Output the (x, y) coordinate of the center of the cell containing the given text.  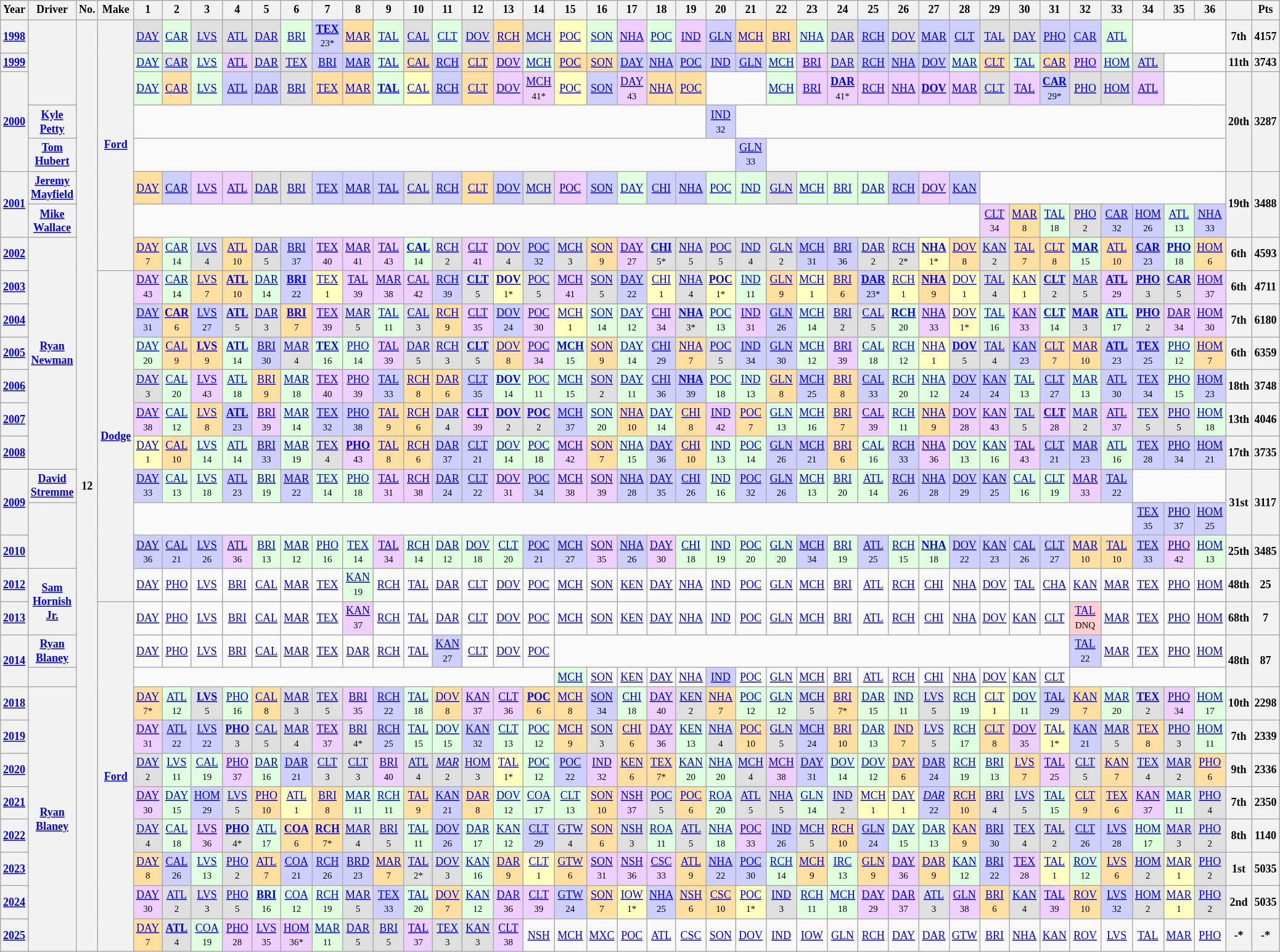
CSC10 (721, 902)
SON34 (602, 704)
LVS14 (207, 453)
Year (15, 10)
TEX37 (327, 737)
DAY6 (904, 769)
2019 (15, 737)
2024 (15, 902)
TEX23* (327, 36)
CAL20 (177, 387)
CAL14 (418, 254)
TEX2 (1148, 704)
BRI4* (358, 737)
DAR36 (508, 902)
HOM29 (207, 803)
MCH25 (812, 387)
DOV28 (964, 419)
30 (1025, 10)
RCH2 (448, 254)
15 (571, 10)
ATL29 (1117, 287)
IND42 (721, 419)
KEN6 (632, 769)
2298 (1265, 704)
PHO12 (1179, 353)
KAN25 (995, 486)
IND7 (904, 737)
LVS6 (1117, 869)
CHI6 (632, 737)
Driver (52, 10)
MAR7 (388, 869)
CAL9 (177, 353)
David Stremme (52, 486)
ATL12 (177, 704)
GLN13 (781, 419)
COA19 (207, 935)
MAR38 (388, 287)
GTW6 (571, 869)
PHO28 (237, 935)
SON6 (602, 836)
CAL3 (418, 320)
2018 (15, 704)
RCH25 (388, 737)
PHO39 (358, 387)
CHI1 (662, 287)
6359 (1265, 353)
TAL37 (418, 935)
DAR8 (477, 803)
CAR5 (1179, 287)
TEX3 (448, 935)
MAR23 (1085, 453)
CHI26 (691, 486)
2 (177, 10)
COA12 (296, 902)
KAN9 (964, 836)
RCH22 (388, 704)
23 (812, 10)
MCH13 (812, 486)
MCH42 (571, 453)
ROA11 (662, 836)
SON31 (602, 869)
RCH15 (904, 552)
GLN24 (873, 836)
CAL21 (177, 552)
DAY38 (148, 419)
DOV18 (477, 552)
8th (1239, 836)
RCH3 (448, 353)
3 (207, 10)
CAL13 (177, 486)
DAR21 (296, 769)
Jeremy Mayfield (52, 188)
CLT38 (508, 935)
POC2 (539, 419)
DAY3 (148, 387)
MCH18 (843, 902)
DAY4 (148, 836)
LVS22 (207, 737)
GLN8 (781, 387)
DAY7* (148, 704)
ATL22 (177, 737)
TAL16 (995, 320)
DOV31 (508, 486)
NHA15 (632, 453)
25th (1239, 552)
CHI8 (691, 419)
2002 (15, 254)
PHO4 (1210, 803)
35 (1179, 10)
GLN12 (781, 704)
CAR6 (177, 320)
DOV3 (448, 869)
LVS27 (207, 320)
NSH36 (632, 869)
2339 (1265, 737)
DAR34 (1179, 320)
BRI7* (843, 704)
POC11 (539, 387)
DAR23* (873, 287)
2004 (15, 320)
2007 (15, 419)
BRI40 (388, 769)
29 (995, 10)
NHA3* (691, 320)
CSC (691, 935)
SON39 (602, 486)
GTW24 (571, 902)
6 (296, 10)
PHO43 (358, 453)
MCH12 (812, 353)
CLT14 (1054, 320)
LVS13 (207, 869)
CLT22 (477, 486)
DAR14 (266, 287)
PHO14 (358, 353)
ROV (1085, 935)
NHA10 (632, 419)
19 (691, 10)
34 (1148, 10)
3117 (1265, 502)
CAR32 (1117, 221)
2350 (1265, 803)
DAY11 (632, 387)
IND16 (721, 486)
SON10 (602, 803)
PHO15 (1179, 387)
MCH34 (812, 552)
NSH3 (632, 836)
TAL25 (1054, 769)
RCH17 (964, 737)
IOW (812, 935)
BRI10 (843, 737)
GLN20 (781, 552)
DOV29 (964, 486)
DAR3 (266, 320)
DAY35 (662, 486)
HOM30 (1210, 320)
LVS28 (1117, 836)
ROA20 (721, 803)
TEX1 (327, 287)
BRI37 (296, 254)
MAR13 (1085, 387)
POC13 (721, 320)
RCH1 (904, 287)
2000 (15, 122)
SON14 (602, 320)
DAR2 (873, 254)
20th (1239, 122)
BRI20 (843, 486)
HOM21 (1210, 453)
DOV22 (964, 552)
DOV15 (448, 737)
MXC (602, 935)
68th (1239, 618)
MCH3 (571, 254)
HOM18 (1210, 419)
Make (116, 10)
Sam Hornish Jr. (52, 602)
DAY22 (632, 287)
KAN33 (1025, 320)
TEX39 (327, 320)
TEX35 (1148, 519)
11 (448, 10)
20 (721, 10)
IRC13 (843, 869)
2006 (15, 387)
CLT19 (1054, 486)
TAL1 (1054, 869)
10th (1239, 704)
LVS36 (207, 836)
TEX8 (1148, 737)
DAR41* (843, 89)
MCH16 (812, 419)
MCH37 (571, 419)
NHA36 (934, 453)
2001 (15, 205)
SON3 (602, 737)
BRI36 (843, 254)
ATL13 (1179, 221)
18th (1239, 387)
MCH31 (812, 254)
GLN5 (781, 737)
CAL33 (873, 387)
LVS43 (207, 387)
24 (843, 10)
TAL2 (1054, 836)
CAL8 (266, 704)
LVS35 (266, 935)
CLT36 (508, 704)
ATL1 (296, 803)
LVS9 (207, 353)
4 (237, 10)
2003 (15, 287)
MAR33 (1085, 486)
4711 (1265, 287)
2022 (15, 836)
MCH41* (539, 89)
ATL18 (237, 387)
SON20 (602, 419)
Kyle Petty (52, 121)
No. (88, 10)
Tom Hubert (52, 155)
POC33 (751, 836)
ATL37 (1117, 419)
NHA25 (662, 902)
HOM13 (1210, 552)
ATL16 (1117, 453)
DAR12 (448, 552)
DAR16 (266, 769)
11th (1239, 63)
GTW4 (571, 836)
HOM37 (1210, 287)
MAR15 (1085, 254)
8 (358, 10)
LVS11 (177, 769)
DAY27 (632, 254)
CLT2 (1054, 287)
NSH6 (691, 902)
13 (508, 10)
COA21 (296, 869)
9 (388, 10)
IND2 (843, 803)
3287 (1265, 122)
4157 (1265, 36)
BRD23 (358, 869)
TEX16 (327, 353)
POC22 (571, 769)
BRI2 (843, 320)
KAN43 (995, 419)
1 (148, 10)
KEN2 (691, 704)
33 (1117, 10)
DOV7 (448, 902)
GLN33 (751, 155)
KAN24 (995, 387)
CHI29 (662, 353)
CLT9 (1085, 803)
2025 (15, 935)
CAR23 (1148, 254)
3743 (1265, 63)
KAN27 (448, 651)
ATL36 (237, 552)
RCH7* (327, 836)
HOM6 (1210, 254)
CHI36 (662, 387)
CLT41 (477, 254)
18 (662, 10)
TAL7 (1025, 254)
1st (1239, 869)
2012 (15, 585)
MAR20 (1117, 704)
CLT28 (1054, 419)
31 (1054, 10)
TAL20 (418, 902)
MAR18 (296, 387)
2008 (15, 453)
CAR29* (1054, 89)
2nd (1239, 902)
ATL9 (691, 869)
5 (266, 10)
IND3 (781, 902)
MCH4 (751, 769)
RCH39 (448, 287)
TAL34 (388, 552)
RCH12 (904, 353)
PHO38 (358, 419)
DAR17 (477, 836)
ROV10 (1085, 902)
2005 (15, 353)
IND26 (781, 836)
ATL25 (873, 552)
POC10 (751, 737)
GTW (964, 935)
PHO10 (266, 803)
DAY20 (148, 353)
3735 (1265, 453)
HOM26 (1148, 221)
ATL3 (934, 902)
ATL7 (266, 869)
NHA26 (632, 552)
DAY40 (662, 704)
DAY2 (148, 769)
2010 (15, 552)
Pts (1265, 10)
TAL29 (1054, 704)
DAR6 (448, 387)
DOV26 (448, 836)
BRI4 (995, 803)
17 (632, 10)
HOM25 (1210, 519)
IOW1* (632, 902)
2013 (15, 618)
TAL8 (388, 453)
CLT26 (1085, 836)
DAY33 (148, 486)
KEN13 (691, 737)
9th (1239, 769)
Ryan Newman (52, 353)
RCH8 (418, 387)
KAN32 (477, 737)
13th (1239, 419)
TAL13 (1025, 387)
31st (1239, 502)
PHO42 (1179, 552)
CLT7 (1054, 353)
CLT34 (995, 221)
LVS4 (207, 254)
CLT20 (508, 552)
2023 (15, 869)
CHI34 (662, 320)
BRI9 (266, 387)
LVS32 (1117, 902)
MAR19 (296, 453)
CAL42 (418, 287)
LVS3 (207, 902)
TALDNQ (1085, 618)
TEX32 (327, 419)
MAR41 (358, 254)
Mike Wallace (52, 221)
COA17 (539, 803)
MAR14 (296, 419)
3748 (1265, 387)
Dodge (116, 437)
CSC33 (662, 869)
TEX25 (1148, 353)
ATL30 (1117, 387)
DAR4 (448, 419)
KAN4 (1025, 902)
IND4 (751, 254)
DAY12 (632, 320)
2020 (15, 769)
TEX7* (662, 769)
HOM23 (1210, 387)
CLT29 (539, 836)
RCH38 (418, 486)
CHA (1054, 585)
PHO6 (1210, 769)
14 (539, 10)
COA6 (296, 836)
SON35 (602, 552)
1999 (15, 63)
POC14 (751, 453)
HOM3 (477, 769)
GLN30 (781, 353)
3488 (1265, 205)
POC21 (539, 552)
87 (1265, 661)
RCH9 (448, 320)
6180 (1265, 320)
LVS26 (207, 552)
HOM7 (1210, 353)
4593 (1265, 254)
HOM36* (296, 935)
NHA1* (934, 254)
DAY8 (148, 869)
KAN1 (1025, 287)
26 (904, 10)
DAR15 (873, 704)
MAR22 (296, 486)
NSH (539, 935)
1140 (1265, 836)
RCH2* (904, 254)
TAL2* (418, 869)
27 (934, 10)
DOV5 (964, 353)
10 (418, 10)
MCH21 (812, 453)
TEX34 (1148, 387)
RCH33 (904, 453)
BRI33 (266, 453)
CAL12 (177, 419)
4046 (1265, 419)
POC20 (751, 552)
NHA39 (691, 387)
LVS18 (207, 486)
CHI5* (662, 254)
CAL10 (177, 453)
PHO4* (237, 836)
MAR8 (1025, 221)
IND19 (721, 552)
DAR22 (934, 803)
DOV4 (508, 254)
GLN2 (781, 254)
16 (602, 10)
ATL2 (177, 902)
SON2 (602, 387)
DOV35 (1025, 737)
36 (1210, 10)
DAY29 (873, 902)
DOV1 (964, 287)
GLN38 (964, 902)
CAL39 (873, 419)
2014 (15, 661)
POC7 (751, 419)
3485 (1265, 552)
CHI10 (691, 453)
LVS8 (207, 419)
GLN14 (812, 803)
TAL33 (388, 387)
BRI16 (266, 902)
TAL5 (1025, 419)
IND31 (751, 320)
MCH24 (812, 737)
KAN20 (691, 769)
KAN19 (358, 585)
TAL10 (1117, 552)
2336 (1265, 769)
MCH14 (812, 320)
32 (1085, 10)
22 (781, 10)
2021 (15, 803)
KAN2 (995, 254)
DOV2 (508, 419)
IND34 (751, 353)
NHA20 (721, 769)
BRI35 (358, 704)
28 (964, 10)
19th (1239, 205)
NHA1 (934, 353)
DOV13 (964, 453)
MAR12 (296, 552)
NHA12 (934, 387)
TEX6 (1117, 803)
SON5 (602, 287)
HOM11 (1210, 737)
MCH41 (571, 287)
DOV11 (1025, 704)
2009 (15, 502)
NSH37 (632, 803)
TAL31 (388, 486)
MCH8 (571, 704)
1998 (15, 36)
21 (751, 10)
CAL19 (207, 769)
NHA22 (721, 869)
ROV12 (1085, 869)
17th (1239, 453)
MCH27 (571, 552)
KAN3 (477, 935)
